For the text-containing cell, return its midpoint in (x, y) coordinate format. 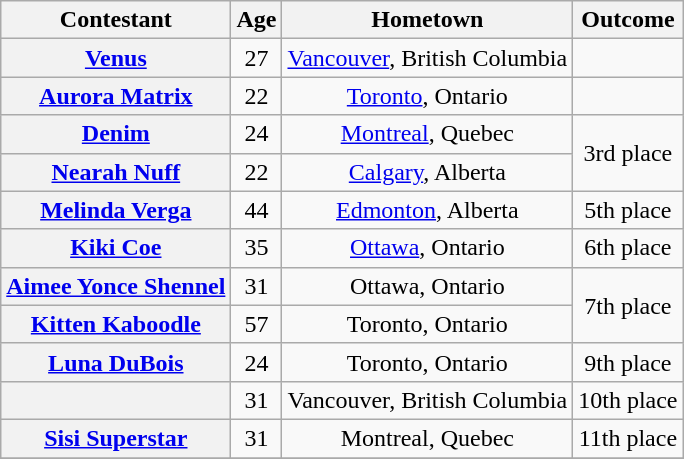
Age (256, 20)
Melinda Verga (116, 210)
57 (256, 324)
Hometown (428, 20)
Outcome (628, 20)
44 (256, 210)
Denim (116, 134)
10th place (628, 400)
7th place (628, 305)
Aimee Yonce Shennel (116, 286)
11th place (628, 438)
Sisi Superstar (116, 438)
Venus (116, 58)
Aurora Matrix (116, 96)
Kiki Coe (116, 248)
5th place (628, 210)
Luna DuBois (116, 362)
9th place (628, 362)
Nearah Nuff (116, 172)
Kitten Kaboodle (116, 324)
Edmonton, Alberta (428, 210)
35 (256, 248)
27 (256, 58)
Calgary, Alberta (428, 172)
Contestant (116, 20)
3rd place (628, 153)
6th place (628, 248)
